Determine the [X, Y] coordinate at the center of the cell enclosing the given text.  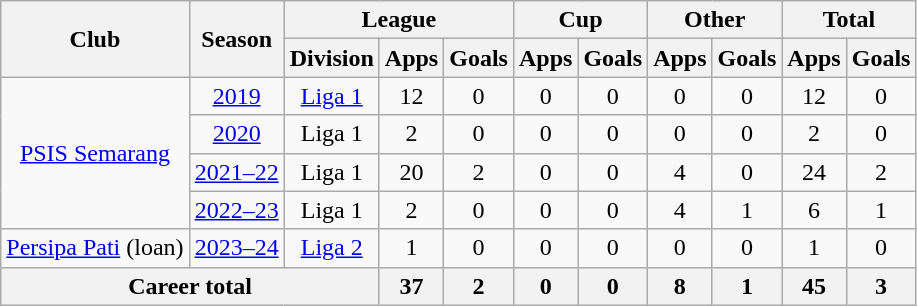
2019 [236, 96]
Career total [190, 286]
Season [236, 39]
8 [680, 286]
2020 [236, 134]
24 [814, 172]
37 [411, 286]
2022–23 [236, 210]
Total [849, 20]
League [398, 20]
Division [332, 58]
2021–22 [236, 172]
PSIS Semarang [95, 153]
Liga 2 [332, 248]
20 [411, 172]
45 [814, 286]
6 [814, 210]
Other [715, 20]
2023–24 [236, 248]
Persipa Pati (loan) [95, 248]
3 [881, 286]
Club [95, 39]
Cup [580, 20]
